Extract the (X, Y) coordinate from the center of the cell holding the provided text.  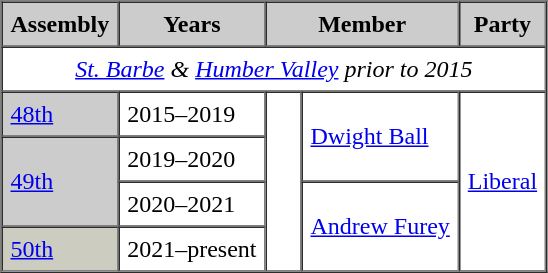
St. Barbe & Humber Valley prior to 2015 (274, 68)
Liberal (502, 182)
2019–2020 (192, 158)
Member (362, 24)
48th (60, 114)
Party (502, 24)
2020–2021 (192, 204)
Assembly (60, 24)
Dwight Ball (380, 137)
2015–2019 (192, 114)
49th (60, 181)
2021–present (192, 248)
Years (192, 24)
Andrew Furey (380, 227)
50th (60, 248)
